Identify which cell holds the provided text, then report its [X, Y] central coordinate. 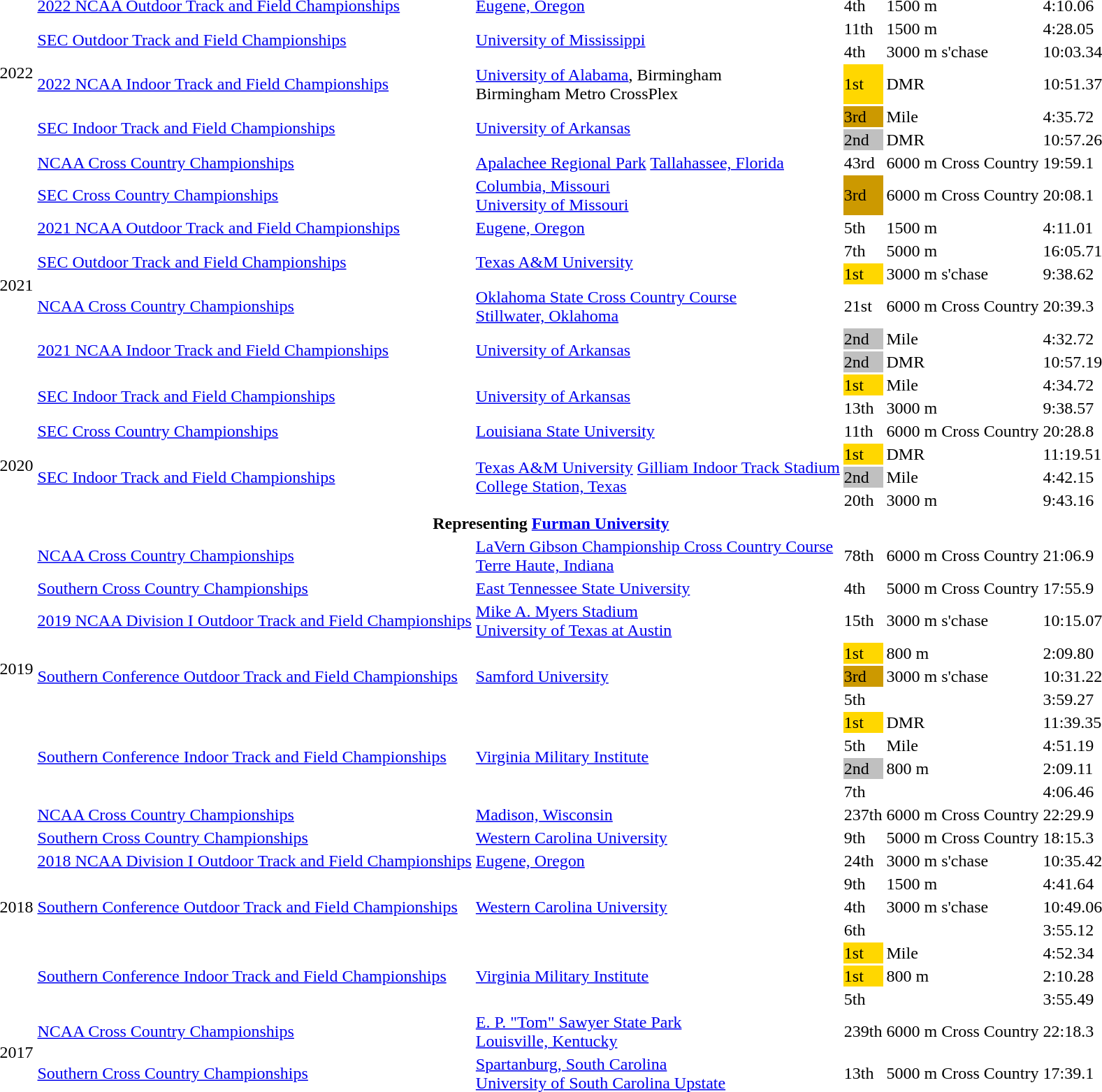
13th [863, 408]
Mike A. Myers StadiumUniversity of Texas at Austin [658, 620]
East Tennessee State University [658, 588]
2018 NCAA Division I Outdoor Track and Field Championships [254, 861]
Columbia, MissouriUniversity of Missouri [658, 196]
Louisiana State University [658, 431]
Apalachee Regional Park Tallahassee, Florida [658, 163]
239th [863, 1031]
2022 NCAA Indoor Track and Field Championships [254, 84]
20th [863, 500]
2019 NCAA Division I Outdoor Track and Field Championships [254, 620]
6th [863, 930]
Oklahoma State Cross Country CourseStillwater, Oklahoma [658, 306]
Samford University [658, 676]
LaVern Gibson Championship Cross Country CourseTerre Haute, Indiana [658, 556]
2021 NCAA Outdoor Track and Field Championships [254, 228]
Texas A&M University Gilliam Indoor Track Stadium College Station, Texas [658, 477]
Texas A&M University [658, 263]
5000 m [963, 251]
15th [863, 620]
University of Mississippi [658, 41]
78th [863, 556]
43rd [863, 163]
E. P. "Tom" Sawyer State ParkLouisville, Kentucky [658, 1031]
21st [863, 306]
2021 NCAA Indoor Track and Field Championships [254, 351]
237th [863, 815]
24th [863, 861]
University of Alabama, BirminghamBirmingham Metro CrossPlex [658, 84]
Madison, Wisconsin [658, 815]
